Provide the [X, Y] coordinate of the cell's center where the given text is located.  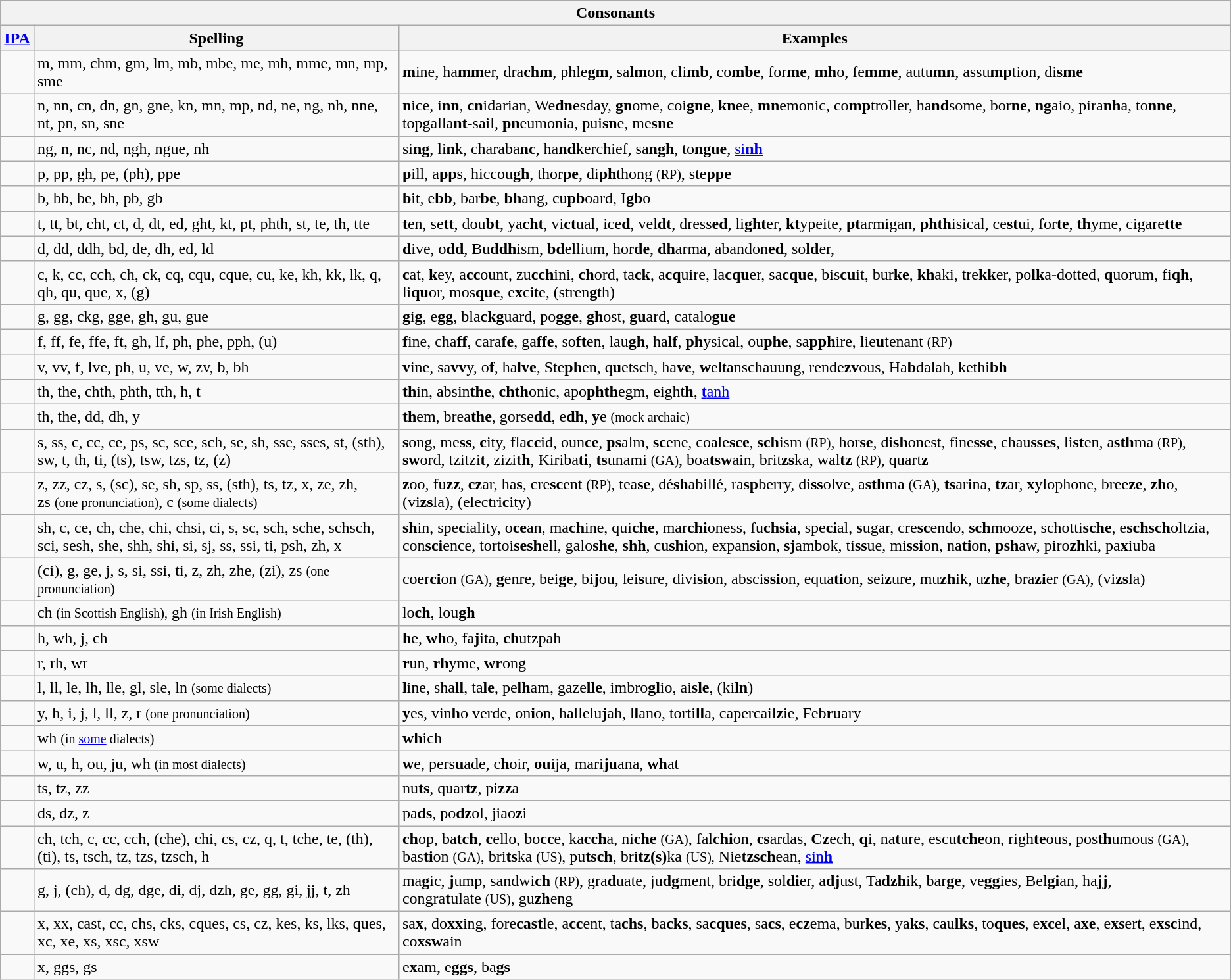
v, vv, f, lve, ph, u, ve, w, zv, b, bh [216, 366]
f, ff, fe, ffe, ft, gh, lf, ph, phe, pph, (u) [216, 341]
mine, hammer, drachm, phlegm, salmon, climb, combe, forme, mho, femme, autumn, assumption, disme [814, 72]
c, k, cc, cch, ch, ck, cq, cqu, cque, cu, ke, kh, kk, lk, q, qh, qu, que, x, (g) [216, 283]
h, wh, j, ch [216, 638]
y, h, i, j, l, ll, z, r (one pronunciation) [216, 713]
ng, n, nc, nd, ngh, ngue, nh [216, 149]
sax, doxxing, forecastle, accent, tachs, backs, sacques, sacs, eczema, burkes, yaks, caulks, toques, excel, axe, exsert, exscind, coxswain [814, 933]
we, persuade, choir, ouija, marijuana, what [814, 763]
l, ll, le, lh, lle, gl, sle, ln (some dialects) [216, 688]
line, shall, tale, pelham, gazelle, imbroglio, aisle, (kiln) [814, 688]
sing, link, charabanc, handkerchief, sangh, tongue, sinh [814, 149]
(ci), g, ge, j, s, si, ssi, ti, z, zh, zhe, (zi), zs (one pronunciation) [216, 579]
th, the, dd, dh, y [216, 417]
th, the, chth, phth, tth, h, t [216, 392]
IPA [17, 38]
r, rh, wr [216, 663]
g, j, (ch), d, dg, dge, di, dj, dzh, ge, gg, gi, jj, t, zh [216, 891]
pads, podzol, jiaozi [814, 813]
sh, c, ce, ch, che, chi, chsi, ci, s, sc, sch, sche, schsch, sci, sesh, she, shh, shi, si, sj, ss, ssi, ti, psh, zh, x [216, 537]
s, ss, c, cc, ce, ps, sc, sce, sch, se, sh, sse, sses, st, (sth), sw, t, th, ti, (ts), tsw, tzs, tz, (z) [216, 451]
b, bb, be, bh, pb, gb [216, 199]
pill, apps, hiccough, thorpe, diphthong (RP), steppe [814, 174]
nuts, quartz, pizza [814, 788]
coercion (GA), genre, beige, bijou, leisure, division, abscission, equation, seizure, muzhik, uzhe, brazier (GA), (vizsla) [814, 579]
w, u, h, ou, ju, wh (in most dialects) [216, 763]
magic, jump, sandwich (RP), graduate, judgment, bridge, soldier, adjust, Tadzhik, barge, veggies, Belgian, hajj, congratulate (US), guzheng [814, 891]
dive, odd, Buddhism, bdellium, horde, dharma, abandoned, solder, [814, 249]
Examples [814, 38]
z, zz, cz, s, (sc), se, sh, sp, ss, (sth), ts, tz, x, ze, zh, zs (one pronunciation), c (some dialects) [216, 493]
which [814, 738]
ds, dz, z [216, 813]
wh (in some dialects) [216, 738]
he, who, fajita, chutzpah [814, 638]
ts, tz, zz [216, 788]
bit, ebb, barbe, bhang, cupboard, Igbo [814, 199]
run, rhyme, wrong [814, 663]
x, ggs, gs [216, 967]
ch, tch, c, cc, cch, (che), chi, cs, cz, q, t, tche, te, (th), (ti), ts, tsch, tz, tzs, tzsch, h [216, 847]
ch (in Scottish English), gh (in Irish English) [216, 613]
them, breathe, gorsedd, edh, ye (mock archaic) [814, 417]
exam, eggs, bags [814, 967]
p, pp, gh, pe, (ph), ppe [216, 174]
n, nn, cn, dn, gn, gne, kn, mn, mp, nd, ne, ng, nh, nne, nt, pn, sn, sne [216, 114]
x, xx, cast, cc, chs, cks, cques, cs, cz, kes, ks, lks, ques, xc, xe, xs, xsc, xsw [216, 933]
yes, vinho verde, onion, hallelujah, llano, tortilla, capercailzie, February [814, 713]
t, tt, bt, cht, ct, d, dt, ed, ght, kt, pt, phth, st, te, th, tte [216, 224]
thin, absinthe, chthonic, apophthegm, eighth, tanh [814, 392]
m, mm, chm, gm, lm, mb, mbe, me, mh, mme, mn, mp, sme [216, 72]
d, dd, ddh, bd, de, dh, ed, ld [216, 249]
fine, chaff, carafe, gaffe, soften, laugh, half, physical, ouphe, sapphire, lieutenant (RP) [814, 341]
Consonants [615, 13]
ten, sett, doubt, yacht, victual, iced, veldt, dressed, lighter, ktypeite, ptarmigan, phthisical, cestui, forte, thyme, cigarette [814, 224]
loch, lough [814, 613]
g, gg, ckg, gge, gh, gu, gue [216, 316]
vine, savvy, of, halve, Stephen, quetsch, have, weltanschauung, rendezvous, Habdalah, kethibh [814, 366]
Spelling [216, 38]
gig, egg, blackguard, pogge, ghost, guard, catalogue [814, 316]
